Find where the given text appears and provide that cell's center as (x, y) coordinate. 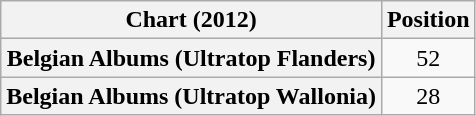
52 (428, 58)
Position (428, 20)
Chart (2012) (192, 20)
28 (428, 96)
Belgian Albums (Ultratop Wallonia) (192, 96)
Belgian Albums (Ultratop Flanders) (192, 58)
